Locate the cell with the specified text and output its [x, y] center coordinate. 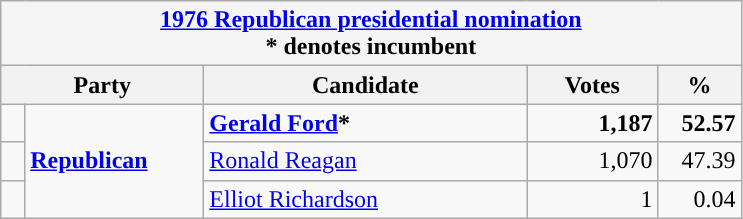
47.39 [700, 161]
1,187 [592, 123]
1 [592, 199]
Gerald Ford* [366, 123]
Ronald Reagan [366, 161]
Republican [114, 161]
Candidate [366, 85]
Elliot Richardson [366, 199]
Votes [592, 85]
1976 Republican presidential nomination* denotes incumbent [371, 34]
% [700, 85]
52.57 [700, 123]
0.04 [700, 199]
Party [102, 85]
1,070 [592, 161]
